Identify which cell holds the provided text, then report its (X, Y) central coordinate. 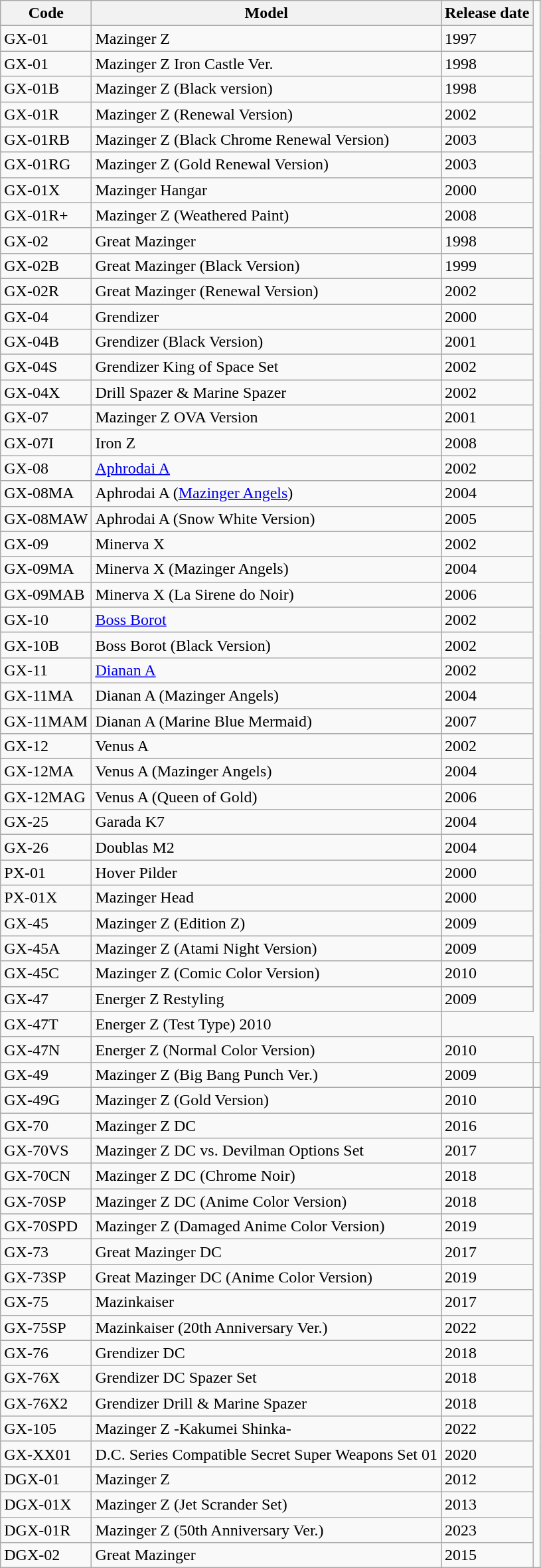
Mazinger Z (Renewal Version) (267, 114)
Mazinger Z (Black version) (267, 89)
Iron Z (267, 443)
2013 (487, 1504)
Grendizer Drill & Marine Spazer (267, 1403)
DGX-01X (46, 1504)
GX-01RB (46, 139)
2016 (487, 1126)
GX-76 (46, 1353)
Minerva X (Mazinger Angels) (267, 569)
GX-01X (46, 190)
Grendizer DC Spazer Set (267, 1378)
GX-73 (46, 1252)
GX-02R (46, 291)
2012 (487, 1479)
D.C. Series Compatible Secret Super Weapons Set 01 (267, 1454)
GX-73SP (46, 1277)
GX-47T (46, 1024)
GX-01R (46, 114)
2020 (487, 1454)
GX-10 (46, 620)
GX-10B (46, 645)
1997 (487, 39)
GX-76X2 (46, 1403)
GX-04S (46, 367)
GX-12MAG (46, 797)
Mazinger Z (Damaged Anime Color Version) (267, 1227)
Mazinger Z OVA Version (267, 418)
GX-01B (46, 89)
GX-49 (46, 1075)
Mazinger Z (Edition Z) (267, 923)
GX-09MA (46, 569)
Venus A (267, 746)
Hover Pilder (267, 873)
GX-07I (46, 443)
Mazinger Z DC (Anime Color Version) (267, 1201)
GX-08MA (46, 493)
GX-49G (46, 1100)
GX-105 (46, 1429)
Great Mazinger DC (267, 1252)
GX-47N (46, 1049)
Mazinkaiser (267, 1302)
GX-02 (46, 240)
Code (46, 13)
DGX-01 (46, 1479)
Mazinger Z DC (Chrome Noir) (267, 1176)
Dianan A (Marine Blue Mermaid) (267, 721)
GX-12 (46, 746)
Mazinger Z -Kakumei Shinka- (267, 1429)
Grendizer DC (267, 1353)
Grendizer (Black Version) (267, 342)
GX-70 (46, 1126)
Mazinkaiser (20th Anniversary Ver.) (267, 1328)
Mazinger Z (Black Chrome Renewal Version) (267, 139)
Model (267, 13)
GX-XX01 (46, 1454)
Boss Borot (267, 620)
GX-25 (46, 822)
Mazinger Z (Jet Scrander Set) (267, 1504)
GX-11 (46, 670)
GX-11MAM (46, 721)
Minerva X (267, 544)
Energer Z (Normal Color Version) (267, 1049)
Venus A (Queen of Gold) (267, 797)
Great Mazinger (Black Version) (267, 266)
PX-01 (46, 873)
Dianan A (Mazinger Angels) (267, 695)
GX-08MAW (46, 519)
DGX-01R (46, 1529)
GX-76X (46, 1378)
Grendizer King of Space Set (267, 367)
GX-70VS (46, 1151)
Great Mazinger (Renewal Version) (267, 291)
GX-02B (46, 266)
1999 (487, 266)
GX-70SPD (46, 1227)
2005 (487, 519)
GX-45 (46, 923)
Release date (487, 13)
GX-09 (46, 544)
Aphrodai A (267, 468)
Aphrodai A (Mazinger Angels) (267, 493)
Energer Z Restyling (267, 999)
PX-01X (46, 898)
2007 (487, 721)
2015 (487, 1555)
Mazinger Z DC vs. Devilman Options Set (267, 1151)
Mazinger Z Iron Castle Ver. (267, 64)
Minerva X (La Sirene do Noir) (267, 594)
2023 (487, 1529)
GX-07 (46, 418)
GX-70CN (46, 1176)
Boss Borot (Black Version) (267, 645)
GX-75 (46, 1302)
GX-09MAB (46, 594)
GX-26 (46, 847)
Garada K7 (267, 822)
GX-11MA (46, 695)
GX-47 (46, 999)
Mazinger Z (Gold Version) (267, 1100)
Grendizer (267, 317)
Great Mazinger DC (Anime Color Version) (267, 1277)
Mazinger Z (Weathered Paint) (267, 215)
Mazinger Z (Gold Renewal Version) (267, 165)
DGX-02 (46, 1555)
GX-04X (46, 392)
GX-45A (46, 948)
GX-04 (46, 317)
GX-70SP (46, 1201)
Mazinger Z DC (267, 1126)
Doublas M2 (267, 847)
GX-01RG (46, 165)
Venus A (Mazinger Angels) (267, 772)
GX-08 (46, 468)
Dianan A (267, 670)
Mazinger Hangar (267, 190)
GX-75SP (46, 1328)
GX-12MA (46, 772)
Mazinger Head (267, 898)
Drill Spazer & Marine Spazer (267, 392)
Mazinger Z (Comic Color Version) (267, 974)
Mazinger Z (50th Anniversary Ver.) (267, 1529)
Energer Z (Test Type) 2010 (267, 1024)
Mazinger Z (Atami Night Version) (267, 948)
Aphrodai A (Snow White Version) (267, 519)
GX-45C (46, 974)
Mazinger Z (Big Bang Punch Ver.) (267, 1075)
GX-01R+ (46, 215)
GX-04B (46, 342)
